Find where the given text appears and provide that cell's center as [x, y] coordinate. 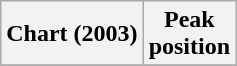
Peakposition [189, 34]
Chart (2003) [72, 34]
